Pinpoint the cell where the given text exists, returning its [X, Y] midpoint coordinate. 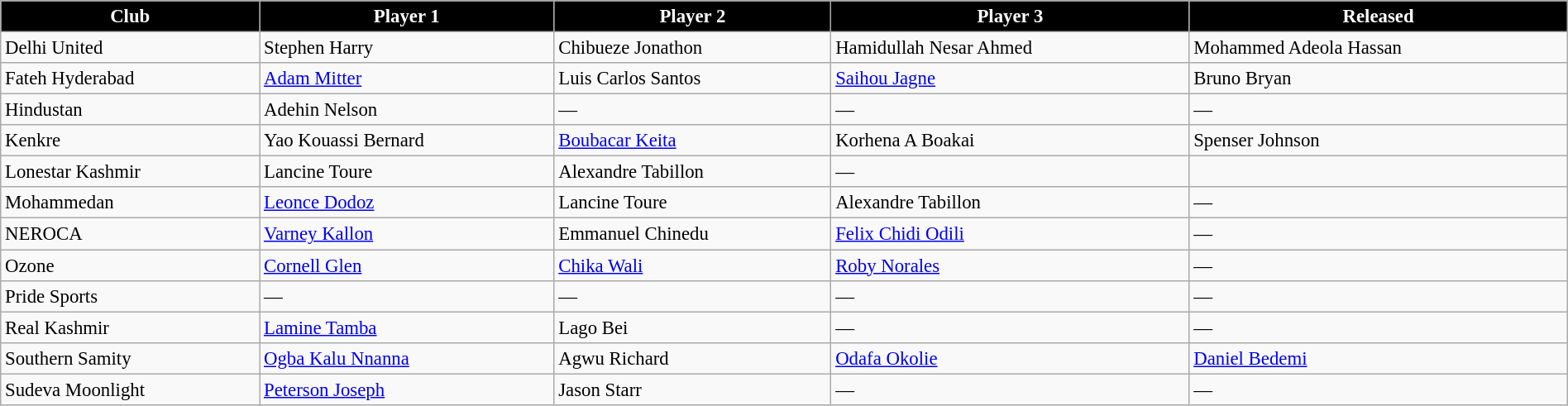
Hamidullah Nesar Ahmed [1011, 48]
Player 3 [1011, 17]
Peterson Joseph [407, 389]
Roby Norales [1011, 265]
Varney Kallon [407, 234]
Daniel Bedemi [1378, 358]
Boubacar Keita [693, 141]
Spenser Johnson [1378, 141]
Pride Sports [131, 296]
Agwu Richard [693, 358]
Real Kashmir [131, 327]
Felix Chidi Odili [1011, 234]
Fateh Hyderabad [131, 79]
Chibueze Jonathon [693, 48]
Mohammedan [131, 203]
Southern Samity [131, 358]
Lonestar Kashmir [131, 172]
Club [131, 17]
Hindustan [131, 110]
Lamine Tamba [407, 327]
Chika Wali [693, 265]
Adehin Nelson [407, 110]
Bruno Bryan [1378, 79]
Sudeva Moonlight [131, 389]
Korhena A Boakai [1011, 141]
Adam Mitter [407, 79]
Yao Kouassi Bernard [407, 141]
Jason Starr [693, 389]
Released [1378, 17]
Odafa Okolie [1011, 358]
Player 1 [407, 17]
Leonce Dodoz [407, 203]
Delhi United [131, 48]
Mohammed Adeola Hassan [1378, 48]
Player 2 [693, 17]
Kenkre [131, 141]
Saihou Jagne [1011, 79]
Ogba Kalu Nnanna [407, 358]
Emmanuel Chinedu [693, 234]
Stephen Harry [407, 48]
Luis Carlos Santos [693, 79]
Cornell Glen [407, 265]
NEROCA [131, 234]
Lago Bei [693, 327]
Ozone [131, 265]
